Identify which cell holds the provided text, then report its [X, Y] central coordinate. 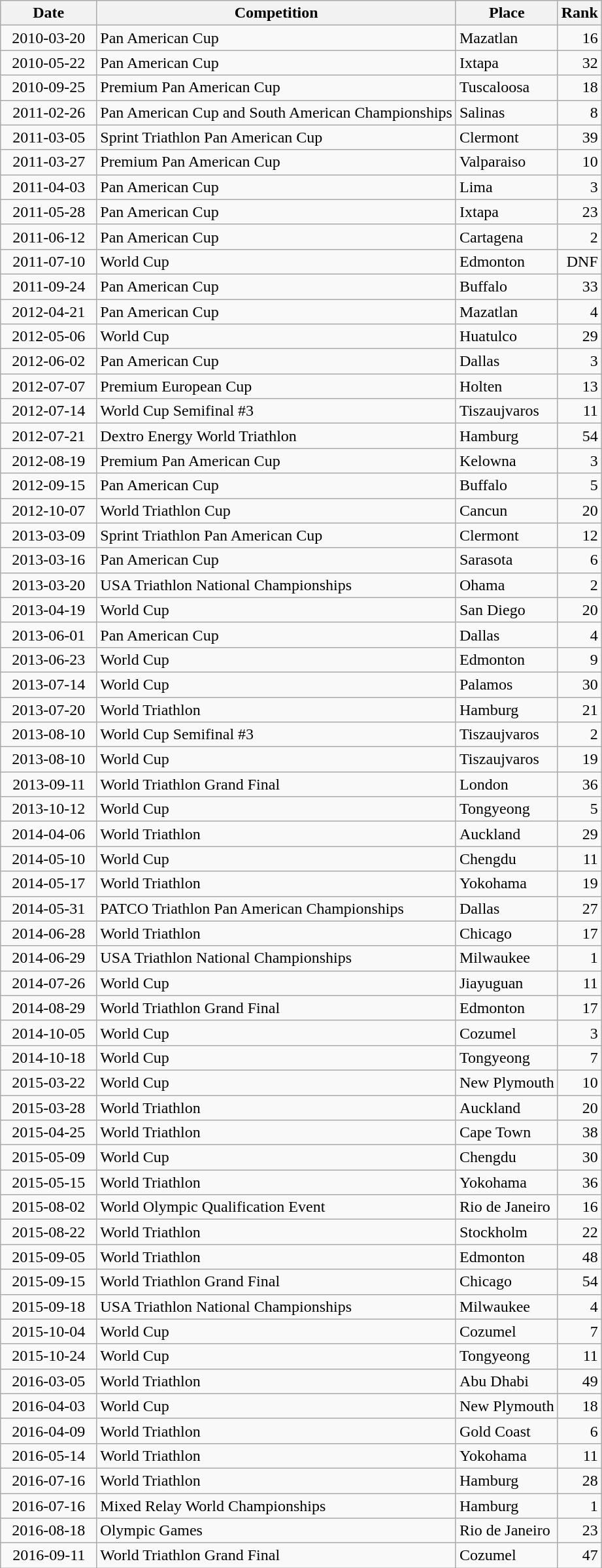
Olympic Games [276, 1531]
2015-05-15 [48, 1182]
London [507, 784]
2011-05-28 [48, 212]
2013-07-20 [48, 709]
2015-10-24 [48, 1356]
39 [579, 137]
8 [579, 112]
12 [579, 535]
Ohama [507, 585]
2015-09-05 [48, 1257]
Dextro Energy World Triathlon [276, 436]
Date [48, 13]
2015-03-28 [48, 1108]
22 [579, 1232]
PATCO Triathlon Pan American Championships [276, 909]
World Olympic Qualification Event [276, 1207]
2013-09-11 [48, 784]
32 [579, 63]
2014-07-26 [48, 983]
2014-10-18 [48, 1058]
2012-07-14 [48, 411]
Valparaiso [507, 162]
Abu Dhabi [507, 1381]
2014-04-06 [48, 834]
Kelowna [507, 461]
2011-03-05 [48, 137]
2015-05-09 [48, 1158]
21 [579, 709]
2012-10-07 [48, 510]
48 [579, 1257]
2015-09-18 [48, 1307]
2015-09-15 [48, 1282]
San Diego [507, 610]
World Triathlon Cup [276, 510]
28 [579, 1480]
2013-07-14 [48, 684]
Sarasota [507, 560]
2012-07-07 [48, 386]
2012-08-19 [48, 461]
Rank [579, 13]
2011-03-27 [48, 162]
2012-07-21 [48, 436]
2011-09-24 [48, 286]
2011-04-03 [48, 187]
2011-06-12 [48, 237]
DNF [579, 261]
2016-03-05 [48, 1381]
38 [579, 1133]
2014-08-29 [48, 1008]
2016-05-14 [48, 1456]
Tuscaloosa [507, 88]
Premium European Cup [276, 386]
2015-08-02 [48, 1207]
2014-06-29 [48, 958]
Holten [507, 386]
Salinas [507, 112]
Palamos [507, 684]
2013-03-16 [48, 560]
2010-09-25 [48, 88]
Cartagena [507, 237]
Huatulco [507, 337]
Gold Coast [507, 1431]
2010-05-22 [48, 63]
27 [579, 909]
2013-03-20 [48, 585]
2014-05-17 [48, 884]
Cancun [507, 510]
2013-06-23 [48, 659]
2013-04-19 [48, 610]
9 [579, 659]
2012-09-15 [48, 486]
2013-03-09 [48, 535]
2016-08-18 [48, 1531]
Cape Town [507, 1133]
2014-05-31 [48, 909]
Competition [276, 13]
2016-09-11 [48, 1556]
2010-03-20 [48, 38]
2016-04-09 [48, 1431]
2015-04-25 [48, 1133]
Pan American Cup and South American Championships [276, 112]
2014-10-05 [48, 1033]
2015-10-04 [48, 1331]
Place [507, 13]
2014-05-10 [48, 859]
49 [579, 1381]
2013-10-12 [48, 809]
2013-06-01 [48, 635]
2015-03-22 [48, 1082]
2011-02-26 [48, 112]
2012-06-02 [48, 361]
2011-07-10 [48, 261]
2016-04-03 [48, 1406]
2012-05-06 [48, 337]
Jiayuguan [507, 983]
2015-08-22 [48, 1232]
Mixed Relay World Championships [276, 1505]
2014-06-28 [48, 933]
13 [579, 386]
2012-04-21 [48, 312]
Stockholm [507, 1232]
Lima [507, 187]
47 [579, 1556]
33 [579, 286]
